Find where the given text appears and provide that cell's center as (X, Y) coordinate. 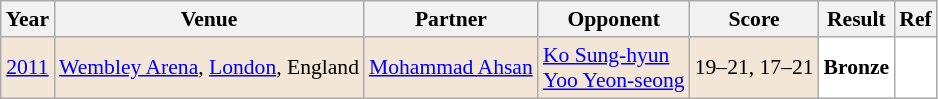
2011 (28, 68)
Ko Sung-hyun Yoo Yeon-seong (614, 68)
Score (754, 19)
Bronze (857, 68)
Year (28, 19)
Mohammad Ahsan (451, 68)
Result (857, 19)
19–21, 17–21 (754, 68)
Partner (451, 19)
Ref (915, 19)
Opponent (614, 19)
Venue (209, 19)
Wembley Arena, London, England (209, 68)
